Provide the (X, Y) coordinate of the cell's center where the given text is located.  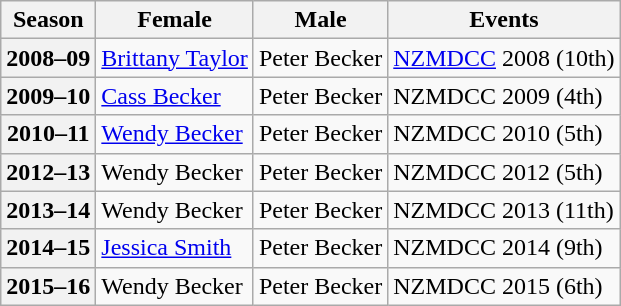
2015–16 (48, 286)
NZMDCC 2008 (10th) (504, 58)
2009–10 (48, 96)
NZMDCC 2014 (9th) (504, 248)
Brittany Taylor (175, 58)
2010–11 (48, 134)
Season (48, 20)
Male (320, 20)
Events (504, 20)
NZMDCC 2013 (11th) (504, 210)
Female (175, 20)
2008–09 (48, 58)
NZMDCC 2010 (5th) (504, 134)
2012–13 (48, 172)
NZMDCC 2012 (5th) (504, 172)
Cass Becker (175, 96)
NZMDCC 2009 (4th) (504, 96)
NZMDCC 2015 (6th) (504, 286)
2014–15 (48, 248)
Jessica Smith (175, 248)
2013–14 (48, 210)
